Pinpoint the cell where the given text exists, returning its [x, y] midpoint coordinate. 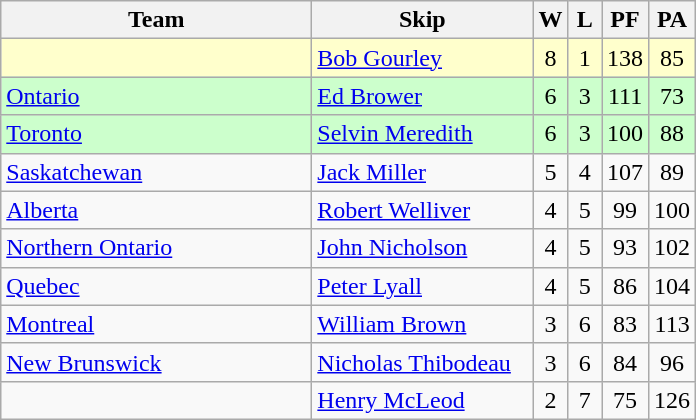
Ontario [156, 96]
PA [672, 20]
Henry McLeod [422, 400]
Robert Welliver [422, 210]
John Nicholson [422, 248]
2 [550, 400]
83 [626, 324]
8 [550, 58]
L [585, 20]
96 [672, 362]
99 [626, 210]
W [550, 20]
Jack Miller [422, 172]
Montreal [156, 324]
Skip [422, 20]
Alberta [156, 210]
1 [585, 58]
Toronto [156, 134]
Ed Brower [422, 96]
89 [672, 172]
Peter Lyall [422, 286]
107 [626, 172]
Nicholas Thibodeau [422, 362]
93 [626, 248]
85 [672, 58]
William Brown [422, 324]
Saskatchewan [156, 172]
111 [626, 96]
Northern Ontario [156, 248]
Selvin Meredith [422, 134]
126 [672, 400]
86 [626, 286]
PF [626, 20]
88 [672, 134]
75 [626, 400]
104 [672, 286]
102 [672, 248]
Quebec [156, 286]
84 [626, 362]
Team [156, 20]
138 [626, 58]
7 [585, 400]
Bob Gourley [422, 58]
113 [672, 324]
73 [672, 96]
New Brunswick [156, 362]
